Determine the (x, y) coordinate at the center of the cell enclosing the given text.  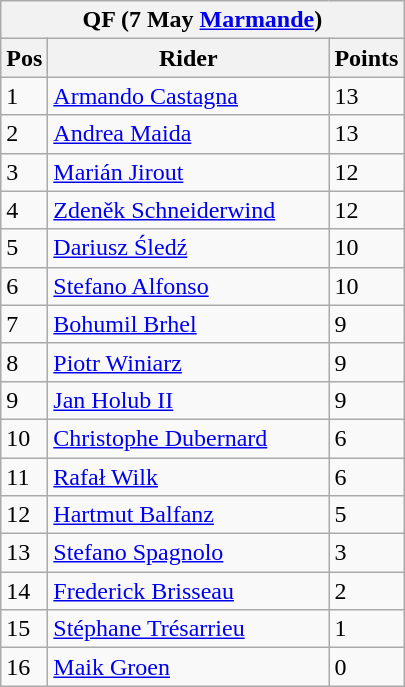
Armando Castagna (188, 96)
16 (24, 667)
Dariusz Śledź (188, 248)
Bohumil Brhel (188, 324)
Pos (24, 58)
0 (366, 667)
Rafał Wilk (188, 477)
Andrea Maida (188, 134)
Zdeněk Schneiderwind (188, 210)
Maik Groen (188, 667)
7 (24, 324)
4 (24, 210)
QF (7 May Marmande) (202, 20)
Christophe Dubernard (188, 438)
Stéphane Trésarrieu (188, 629)
Rider (188, 58)
Frederick Brisseau (188, 591)
Hartmut Balfanz (188, 515)
Stefano Spagnolo (188, 553)
8 (24, 362)
15 (24, 629)
14 (24, 591)
Jan Holub II (188, 400)
Stefano Alfonso (188, 286)
11 (24, 477)
Marián Jirout (188, 172)
Points (366, 58)
Piotr Winiarz (188, 362)
